For the text-containing cell, return its midpoint in (x, y) coordinate format. 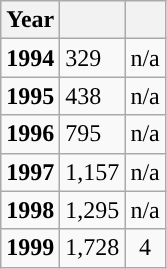
1994 (30, 58)
1995 (30, 96)
1998 (30, 210)
1,295 (92, 210)
1999 (30, 248)
4 (145, 248)
329 (92, 58)
438 (92, 96)
1,728 (92, 248)
Year (30, 20)
1,157 (92, 172)
1996 (30, 134)
1997 (30, 172)
795 (92, 134)
